Output the (x, y) coordinate of the center of the cell containing the given text.  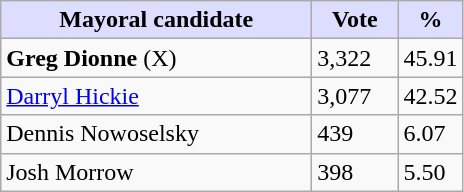
439 (355, 134)
6.07 (430, 134)
3,322 (355, 58)
Mayoral candidate (156, 20)
5.50 (430, 172)
45.91 (430, 58)
3,077 (355, 96)
Greg Dionne (X) (156, 58)
% (430, 20)
Josh Morrow (156, 172)
42.52 (430, 96)
Vote (355, 20)
Dennis Nowoselsky (156, 134)
398 (355, 172)
Darryl Hickie (156, 96)
